Identify which cell holds the provided text, then report its [x, y] central coordinate. 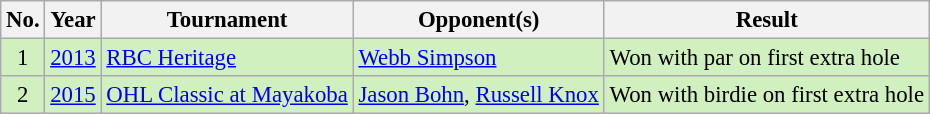
Year [73, 20]
2013 [73, 58]
1 [23, 58]
Won with birdie on first extra hole [766, 95]
Jason Bohn, Russell Knox [478, 95]
Webb Simpson [478, 58]
2 [23, 95]
Opponent(s) [478, 20]
RBC Heritage [227, 58]
OHL Classic at Mayakoba [227, 95]
2015 [73, 95]
Tournament [227, 20]
Won with par on first extra hole [766, 58]
No. [23, 20]
Result [766, 20]
